Identify which cell holds the provided text, then report its [x, y] central coordinate. 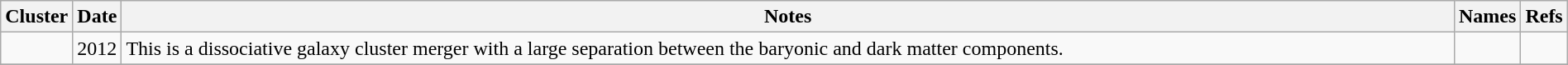
Cluster [36, 17]
This is a dissociative galaxy cluster merger with a large separation between the baryonic and dark matter components. [788, 48]
2012 [98, 48]
Names [1487, 17]
Notes [788, 17]
Refs [1544, 17]
Date [98, 17]
